For the text-containing cell, return its midpoint in [X, Y] coordinate format. 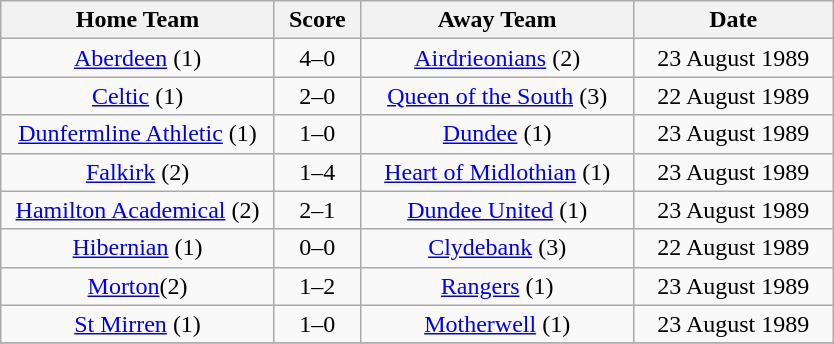
Clydebank (3) [497, 248]
Rangers (1) [497, 286]
Score [317, 20]
Dundee (1) [497, 134]
Dunfermline Athletic (1) [138, 134]
Morton(2) [138, 286]
Motherwell (1) [497, 324]
Celtic (1) [138, 96]
1–2 [317, 286]
0–0 [317, 248]
Home Team [138, 20]
Falkirk (2) [138, 172]
4–0 [317, 58]
Heart of Midlothian (1) [497, 172]
Date [734, 20]
St Mirren (1) [138, 324]
Aberdeen (1) [138, 58]
2–1 [317, 210]
Queen of the South (3) [497, 96]
Hibernian (1) [138, 248]
Hamilton Academical (2) [138, 210]
Dundee United (1) [497, 210]
2–0 [317, 96]
1–4 [317, 172]
Away Team [497, 20]
Airdrieonians (2) [497, 58]
